Return the [X, Y] coordinate for the center point of the cell that contains the specified text.  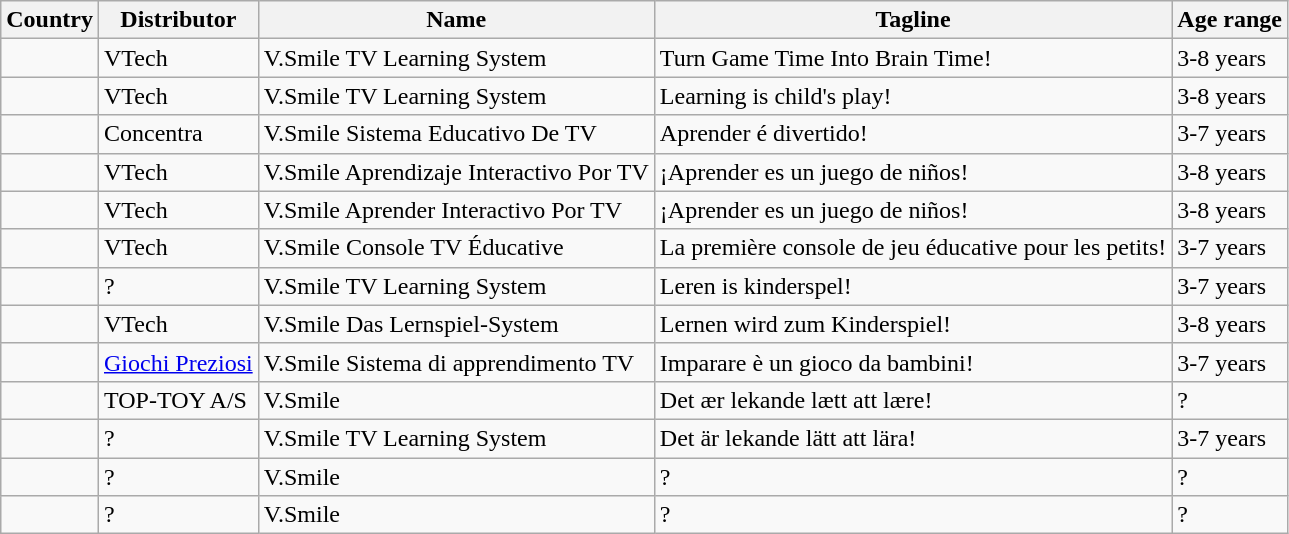
Imparare è un gioco da bambini! [913, 362]
Leren is kinderspel! [913, 286]
Age range [1230, 20]
V.Smile Aprendizaje Interactivo Por TV [456, 172]
Det ær lekande lætt att lære! [913, 400]
Name [456, 20]
V.Smile Sistema di apprendimento TV [456, 362]
Det är lekande lätt att lära! [913, 438]
V.Smile Sistema Educativo De TV [456, 134]
Turn Game Time Into Brain Time! [913, 58]
V.Smile Aprender Interactivo Por TV [456, 210]
La première console de jeu éducative pour les petits! [913, 248]
Concentra [178, 134]
Distributor [178, 20]
Learning is child's play! [913, 96]
Tagline [913, 20]
Country [50, 20]
V.Smile Das Lernspiel-System [456, 324]
Lernen wird zum Kinderspiel! [913, 324]
V.Smile Console TV Éducative [456, 248]
Giochi Preziosi [178, 362]
Aprender é divertido! [913, 134]
TOP-TOY A/S [178, 400]
